Extract the [x, y] coordinate from the center of the cell holding the provided text.  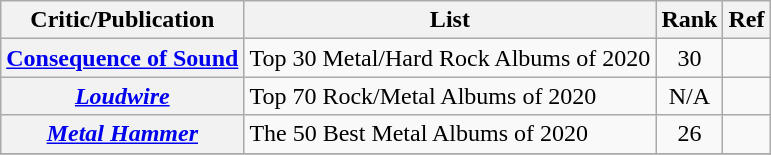
Top 70 Rock/Metal Albums of 2020 [450, 96]
Rank [690, 20]
Metal Hammer [122, 134]
Loudwire [122, 96]
Consequence of Sound [122, 58]
Critic/Publication [122, 20]
Ref [746, 20]
List [450, 20]
30 [690, 58]
N/A [690, 96]
26 [690, 134]
Top 30 Metal/Hard Rock Albums of 2020 [450, 58]
The 50 Best Metal Albums of 2020 [450, 134]
